Pinpoint the cell where the given text exists, returning its [x, y] midpoint coordinate. 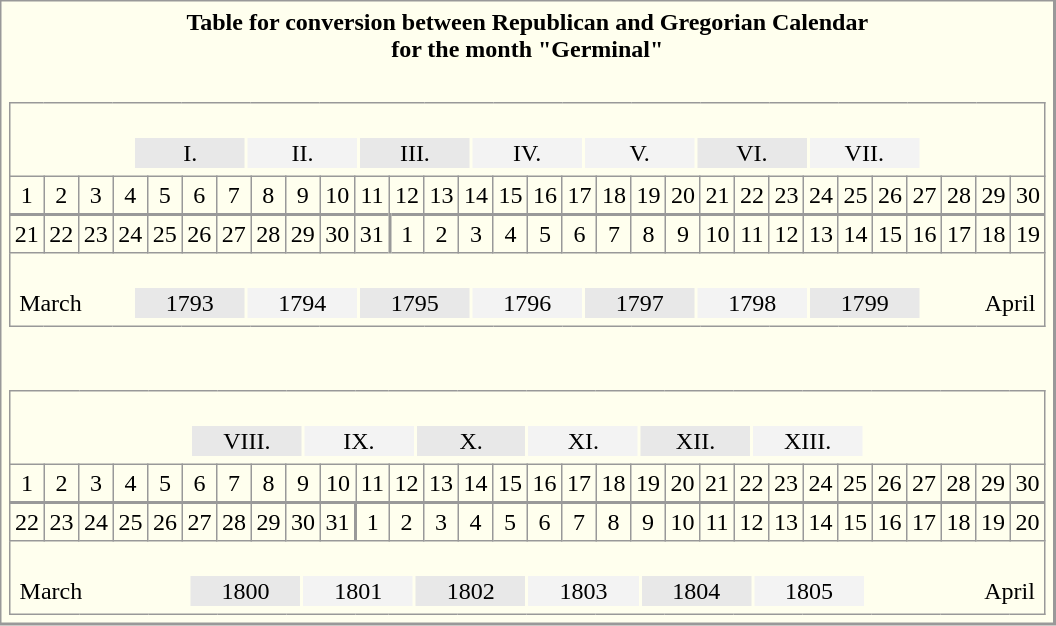
I. II. III. IV. V. VI. VII. [527, 140]
March 1793 1794 1795 1796 1797 1798 1799 April [527, 290]
1802 [471, 591]
1803 [584, 591]
March 1800 1801 1802 1803 1804 1805 April [528, 578]
1794 [302, 303]
XII. [696, 441]
1801 [358, 591]
1800 [246, 591]
IX. [358, 441]
1795 [414, 303]
1798 [752, 303]
XIII. [808, 441]
I. [190, 153]
VI. [752, 153]
Table for conversion between Republican and Gregorian Calendar for the month "Germinal" [527, 36]
X. [472, 441]
1804 [696, 591]
VIII. IX. X. XI. XII. XIII. [528, 428]
1797 [640, 303]
V. [640, 153]
1793 [190, 303]
VIII. [246, 441]
IV. [528, 153]
1796 [526, 303]
1799 [864, 303]
XI. [584, 441]
II. [302, 153]
VII. [864, 153]
1805 [809, 591]
III. [414, 153]
